Detect which cell encompasses the target text, then output its (X, Y) center coordinate. 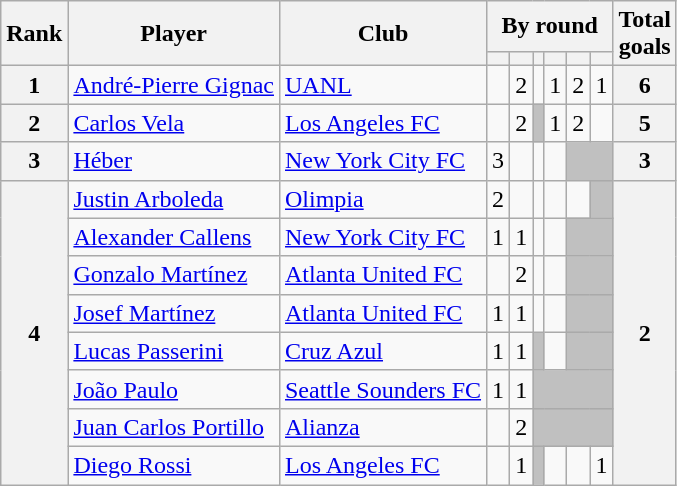
Club (382, 34)
João Paulo (174, 389)
Gonzalo Martínez (174, 275)
Rank (34, 34)
Carlos Vela (174, 123)
Juan Carlos Portillo (174, 427)
Lucas Passerini (174, 351)
André-Pierre Gignac (174, 85)
Alexander Callens (174, 237)
By round (550, 26)
5 (645, 123)
Player (174, 34)
Josef Martínez (174, 313)
Olimpia (382, 199)
Cruz Azul (382, 351)
4 (34, 332)
Justin Arboleda (174, 199)
Totalgoals (645, 34)
Alianza (382, 427)
Seattle Sounders FC (382, 389)
6 (645, 85)
Héber (174, 161)
UANL (382, 85)
Diego Rossi (174, 465)
